Extract the (x, y) coordinate from the center of the cell holding the provided text.  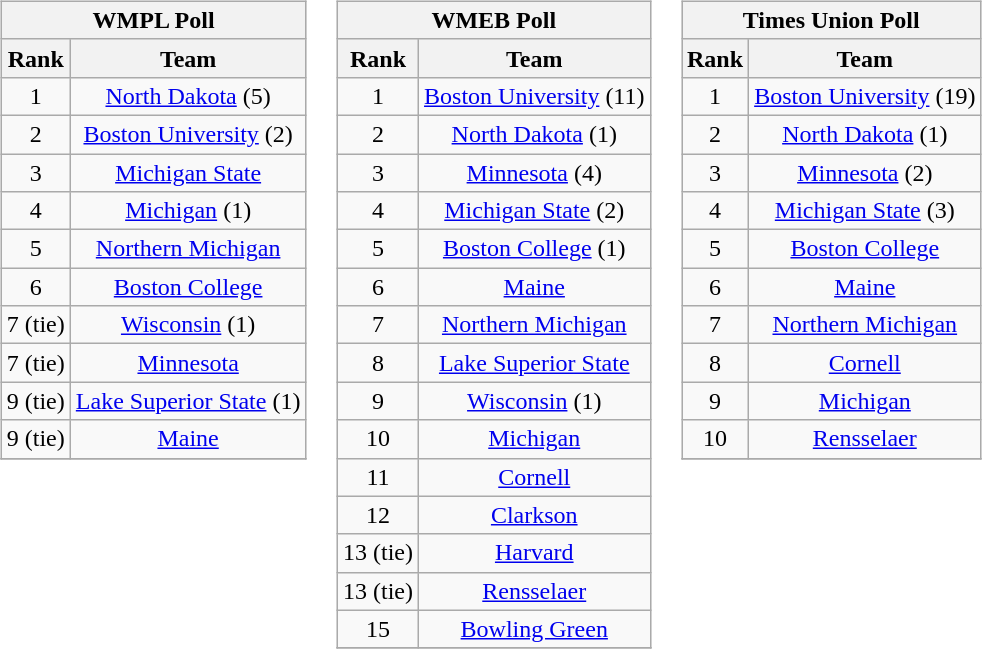
11 (378, 477)
Bowling Green (534, 629)
Boston College (1) (534, 249)
WMEB Poll (494, 20)
WMPL Poll (154, 20)
Michigan State (3) (865, 211)
Michigan State (188, 173)
Minnesota (188, 363)
Boston University (19) (865, 96)
Boston University (2) (188, 134)
Minnesota (4) (534, 173)
North Dakota (5) (188, 96)
Times Union Poll (832, 20)
Clarkson (534, 515)
Michigan (1) (188, 211)
15 (378, 629)
Minnesota (2) (865, 173)
Boston University (11) (534, 96)
Michigan State (2) (534, 211)
Lake Superior State (534, 363)
12 (378, 515)
Lake Superior State (1) (188, 401)
Harvard (534, 553)
